From the cell containing the given text, extract its center point as (x, y) coordinate. 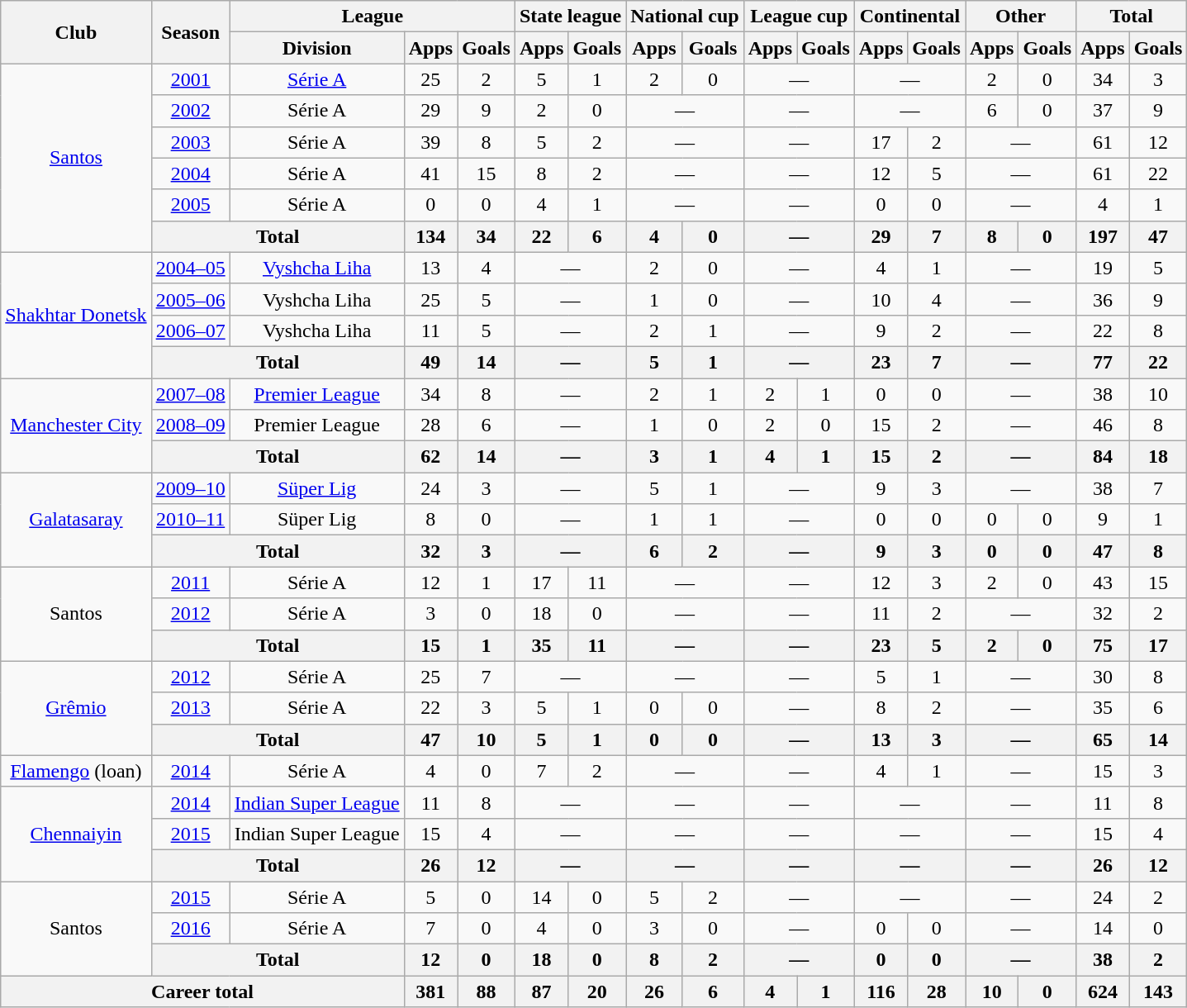
62 (430, 457)
Career total (202, 991)
39 (430, 142)
Manchester City (76, 426)
State league (570, 17)
84 (1103, 457)
143 (1158, 991)
2001 (190, 79)
Club (76, 32)
Other (1020, 17)
381 (430, 991)
41 (430, 174)
2011 (190, 582)
2004–05 (190, 268)
2010–11 (190, 520)
75 (1103, 645)
2007–08 (190, 394)
League cup (799, 17)
116 (881, 991)
19 (1103, 268)
National cup (685, 17)
77 (1103, 362)
46 (1103, 426)
2013 (190, 708)
65 (1103, 739)
20 (597, 991)
2004 (190, 174)
2016 (190, 929)
2002 (190, 111)
134 (430, 236)
Division (317, 48)
2005 (190, 205)
2003 (190, 142)
197 (1103, 236)
624 (1103, 991)
88 (487, 991)
87 (541, 991)
League (372, 17)
2008–09 (190, 426)
2005–06 (190, 299)
37 (1103, 111)
2009–10 (190, 488)
Flamengo (loan) (76, 771)
Shakhtar Donetsk (76, 315)
Chennaiyin (76, 834)
43 (1103, 582)
36 (1103, 299)
Galatasaray (76, 520)
Continental (909, 17)
Grêmio (76, 708)
Season (190, 32)
30 (1103, 677)
2006–07 (190, 330)
49 (430, 362)
